Output the [X, Y] coordinate of the center of the cell containing the given text.  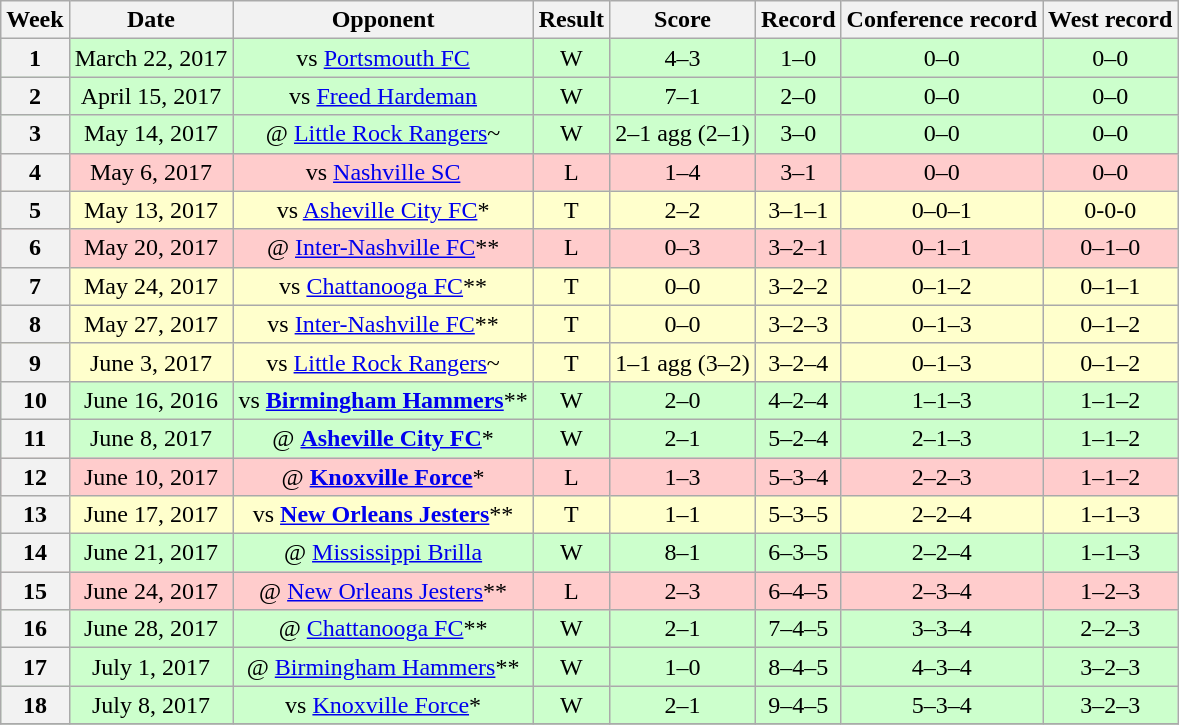
2–1 agg (2–1) [683, 134]
2–2 [683, 210]
5–3–5 [798, 515]
vs Inter-Nashville FC** [383, 324]
10 [35, 400]
2–1–3 [942, 438]
June 17, 2017 [151, 515]
3–2–4 [798, 362]
13 [35, 515]
@ Chattanooga FC** [383, 629]
vs Nashville SC [383, 172]
West record [1110, 20]
11 [35, 438]
June 21, 2017 [151, 553]
May 27, 2017 [151, 324]
Record [798, 20]
9–4–5 [798, 705]
8–4–5 [798, 667]
June 16, 2016 [151, 400]
0–0–1 [942, 210]
1–2–3 [1110, 591]
7–4–5 [798, 629]
Result [571, 20]
3–2–2 [798, 286]
vs Chattanooga FC** [383, 286]
6–4–5 [798, 591]
9 [35, 362]
vs Asheville City FC* [383, 210]
2 [35, 96]
May 20, 2017 [151, 248]
May 14, 2017 [151, 134]
5–2–4 [798, 438]
Score [683, 20]
3–3–4 [942, 629]
8–1 [683, 553]
4–2–4 [798, 400]
4 [35, 172]
4–3–4 [942, 667]
0–3 [683, 248]
1–4 [683, 172]
July 8, 2017 [151, 705]
June 8, 2017 [151, 438]
March 22, 2017 [151, 58]
17 [35, 667]
@ Birmingham Hammers** [383, 667]
June 10, 2017 [151, 477]
3–0 [798, 134]
1–1 [683, 515]
16 [35, 629]
Conference record [942, 20]
5 [35, 210]
May 13, 2017 [151, 210]
vs Portsmouth FC [383, 58]
May 24, 2017 [151, 286]
3–1 [798, 172]
6–3–5 [798, 553]
3 [35, 134]
June 28, 2017 [151, 629]
3–1–1 [798, 210]
7 [35, 286]
7–1 [683, 96]
Opponent [383, 20]
2–3 [683, 591]
18 [35, 705]
@ New Orleans Jesters** [383, 591]
2–3–4 [942, 591]
15 [35, 591]
April 15, 2017 [151, 96]
3–2–1 [798, 248]
Week [35, 20]
1–1 agg (3–2) [683, 362]
14 [35, 553]
vs Little Rock Rangers~ [383, 362]
12 [35, 477]
1 [35, 58]
May 6, 2017 [151, 172]
@ Inter-Nashville FC** [383, 248]
1–3 [683, 477]
@ Mississippi Brilla [383, 553]
June 24, 2017 [151, 591]
@ Little Rock Rangers~ [383, 134]
Date [151, 20]
vs Birmingham Hammers** [383, 400]
0–1–0 [1110, 248]
July 1, 2017 [151, 667]
4–3 [683, 58]
@ Knoxville Force* [383, 477]
6 [35, 248]
@ Asheville City FC* [383, 438]
0-0-0 [1110, 210]
vs Freed Hardeman [383, 96]
vs New Orleans Jesters** [383, 515]
June 3, 2017 [151, 362]
vs Knoxville Force* [383, 705]
8 [35, 324]
